Capture the cell that displays the provided text and extract its [X, Y] central coordinate. 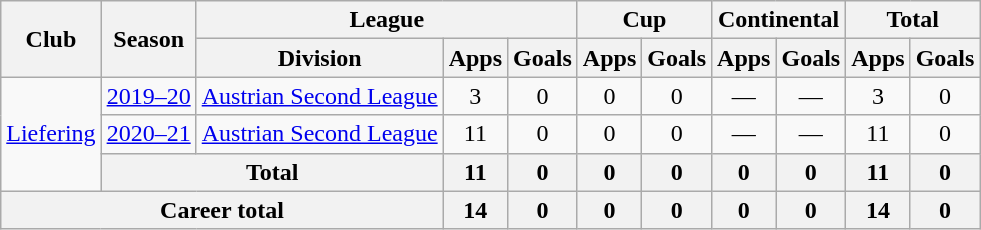
Liefering [51, 134]
League [386, 20]
Season [148, 39]
Division [320, 58]
Club [51, 39]
Cup [644, 20]
Continental [779, 20]
2019–20 [148, 96]
2020–21 [148, 134]
Career total [222, 210]
